Detect which cell encompasses the target text, then output its [x, y] center coordinate. 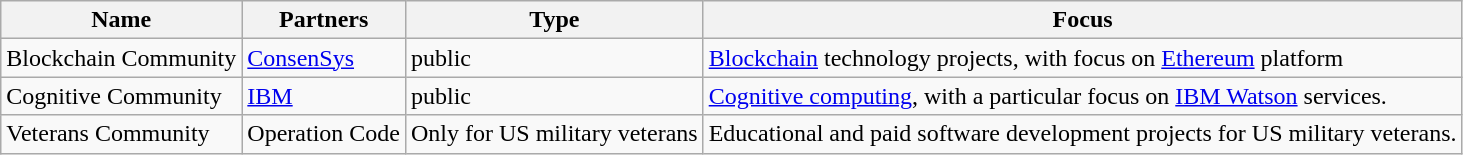
Focus [1082, 20]
Name [122, 20]
Partners [324, 20]
Type [554, 20]
Only for US military veterans [554, 134]
Blockchain Community [122, 58]
Blockchain technology projects, with focus on Ethereum platform [1082, 58]
Operation Code [324, 134]
Cognitive computing, with a particular focus on IBM Watson services. [1082, 96]
Educational and paid software development projects for US military veterans. [1082, 134]
IBM [324, 96]
ConsenSys [324, 58]
Cognitive Community [122, 96]
Veterans Community [122, 134]
